Output the (x, y) coordinate of the center of the cell containing the given text.  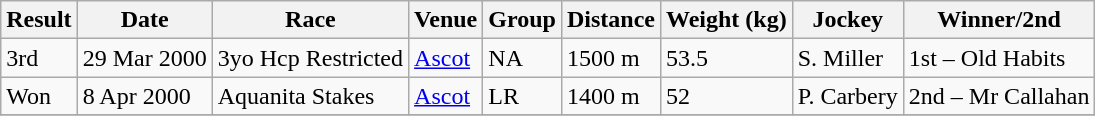
S. Miller (848, 58)
3yo Hcp Restricted (310, 58)
8 Apr 2000 (144, 96)
29 Mar 2000 (144, 58)
Winner/2nd (999, 20)
Aquanita Stakes (310, 96)
NA (522, 58)
3rd (39, 58)
Result (39, 20)
2nd – Mr Callahan (999, 96)
Race (310, 20)
Date (144, 20)
Jockey (848, 20)
1400 m (610, 96)
Weight (kg) (726, 20)
Won (39, 96)
LR (522, 96)
1500 m (610, 58)
P. Carbery (848, 96)
Distance (610, 20)
52 (726, 96)
53.5 (726, 58)
Venue (446, 20)
Group (522, 20)
1st – Old Habits (999, 58)
